Return [X, Y] of the center of cell containing provided text 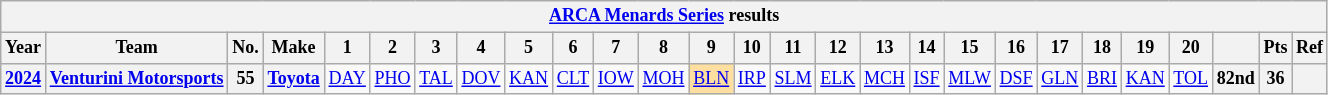
2 [392, 48]
55 [246, 78]
SLM [793, 78]
10 [752, 48]
36 [1276, 78]
20 [1190, 48]
ISF [926, 78]
TAL [436, 78]
IOW [616, 78]
3 [436, 48]
8 [664, 48]
IRP [752, 78]
4 [481, 48]
15 [970, 48]
PHO [392, 78]
11 [793, 48]
19 [1145, 48]
14 [926, 48]
Venturini Motorsports [136, 78]
5 [529, 48]
BLN [712, 78]
MLW [970, 78]
DOV [481, 78]
Pts [1276, 48]
ELK [838, 78]
CLT [572, 78]
18 [1102, 48]
2024 [24, 78]
MCH [885, 78]
TOL [1190, 78]
BRI [1102, 78]
Team [136, 48]
9 [712, 48]
Make [294, 48]
12 [838, 48]
13 [885, 48]
Ref [1310, 48]
DSF [1016, 78]
GLN [1060, 78]
No. [246, 48]
17 [1060, 48]
1 [347, 48]
7 [616, 48]
82nd [1236, 78]
DAY [347, 78]
16 [1016, 48]
6 [572, 48]
ARCA Menards Series results [664, 16]
Toyota [294, 78]
MOH [664, 78]
Year [24, 48]
